Detect which cell encompasses the target text, then output its (X, Y) center coordinate. 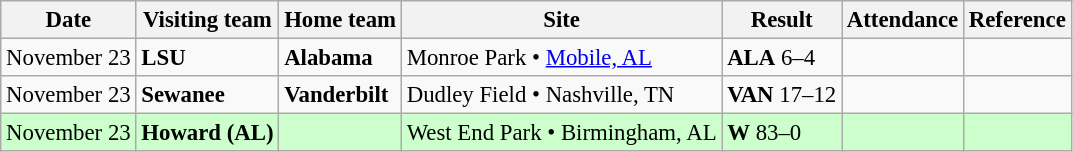
W 83–0 (782, 133)
Reference (1017, 20)
Howard (AL) (208, 133)
Dudley Field • Nashville, TN (561, 95)
Visiting team (208, 20)
Sewanee (208, 95)
Date (68, 20)
Result (782, 20)
LSU (208, 58)
Monroe Park • Mobile, AL (561, 58)
West End Park • Birmingham, AL (561, 133)
VAN 17–12 (782, 95)
Vanderbilt (340, 95)
Site (561, 20)
Alabama (340, 58)
ALA 6–4 (782, 58)
Home team (340, 20)
Attendance (903, 20)
